Return the (X, Y) coordinate for the center point of the cell that contains the specified text.  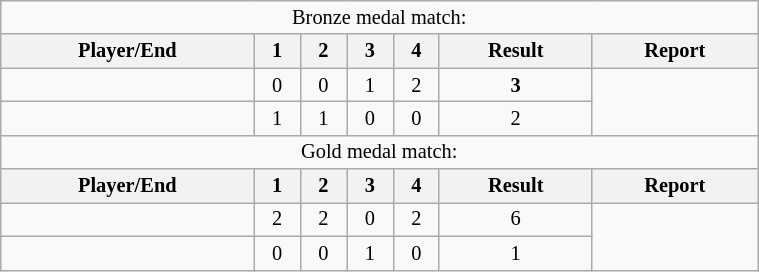
6 (515, 219)
Gold medal match: (380, 152)
Bronze medal match: (380, 17)
